Output the (X, Y) coordinate of the center of the cell containing the given text.  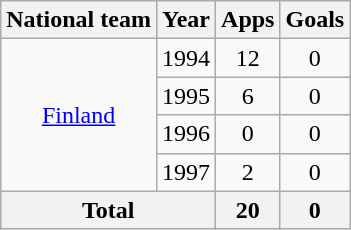
Year (186, 20)
Goals (315, 20)
6 (248, 96)
1994 (186, 58)
20 (248, 210)
National team (79, 20)
2 (248, 172)
Finland (79, 115)
Total (108, 210)
1995 (186, 96)
Apps (248, 20)
12 (248, 58)
1997 (186, 172)
1996 (186, 134)
